Scan for the cell matching the given text and deliver its (x, y) coordinate at center. 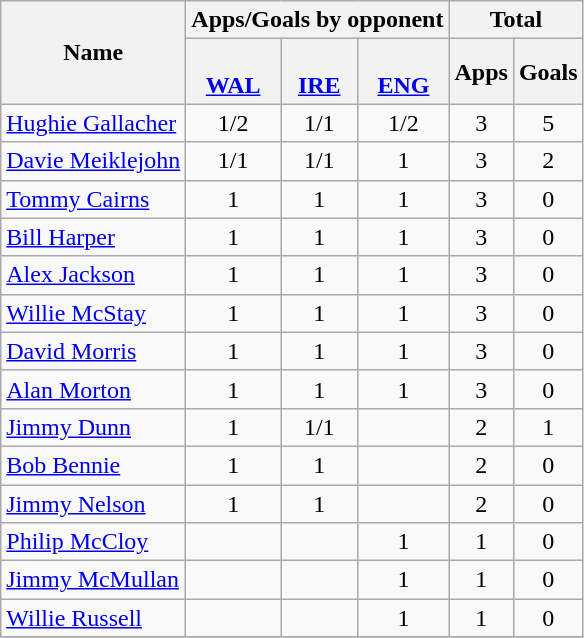
Bob Bennie (94, 465)
Willie Russell (94, 618)
Jimmy Dunn (94, 427)
Jimmy McMullan (94, 580)
Alan Morton (94, 389)
David Morris (94, 351)
Total (516, 20)
Bill Harper (94, 237)
Philip McCloy (94, 542)
Jimmy Nelson (94, 503)
Goals (548, 72)
Hughie Gallacher (94, 123)
ENG (404, 72)
Tommy Cairns (94, 199)
Name (94, 52)
WAL (234, 72)
Willie McStay (94, 313)
Apps (481, 72)
IRE (320, 72)
Alex Jackson (94, 275)
Davie Meiklejohn (94, 161)
5 (548, 123)
Apps/Goals by opponent (318, 20)
